Locate the cell with the specified text and output its [x, y] center coordinate. 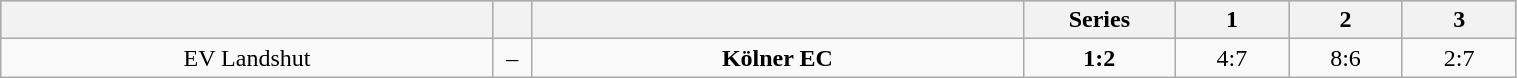
– [512, 58]
1 [1232, 20]
3 [1459, 20]
EV Landshut [247, 58]
8:6 [1346, 58]
Kölner EC [777, 58]
2:7 [1459, 58]
Series [1100, 20]
2 [1346, 20]
4:7 [1232, 58]
1:2 [1100, 58]
